Determine the (X, Y) coordinate at the center of the cell enclosing the given text.  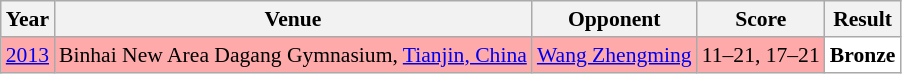
Opponent (614, 19)
Score (761, 19)
2013 (28, 55)
Venue (293, 19)
Wang Zhengming (614, 55)
Bronze (863, 55)
11–21, 17–21 (761, 55)
Result (863, 19)
Binhai New Area Dagang Gymnasium, Tianjin, China (293, 55)
Year (28, 19)
